Pinpoint the cell where the given text exists, returning its [X, Y] midpoint coordinate. 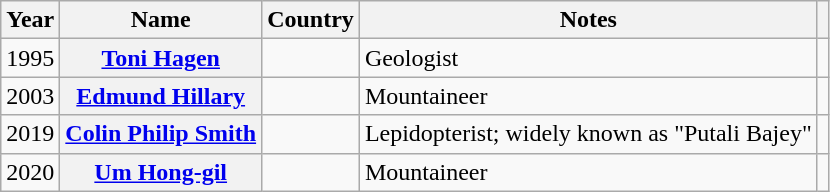
2020 [30, 172]
1995 [30, 58]
Lepidopterist; widely known as "Putali Bajey" [588, 134]
2019 [30, 134]
Toni Hagen [161, 58]
Year [30, 20]
Colin Philip Smith [161, 134]
Country [311, 20]
Geologist [588, 58]
2003 [30, 96]
Notes [588, 20]
Name [161, 20]
Edmund Hillary [161, 96]
Um Hong-gil [161, 172]
